Return the [X, Y] coordinate for the center point of the cell that contains the specified text.  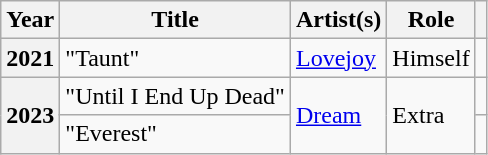
"Taunt" [176, 58]
Extra [431, 115]
Artist(s) [338, 20]
Himself [431, 58]
Dream [338, 115]
2021 [30, 58]
Title [176, 20]
Year [30, 20]
2023 [30, 115]
Lovejoy [338, 58]
"Until I End Up Dead" [176, 96]
Role [431, 20]
"Everest" [176, 134]
